Pinpoint the cell where the given text exists, returning its [X, Y] midpoint coordinate. 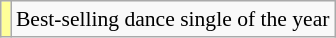
Best-selling dance single of the year [173, 19]
